Detect which cell encompasses the target text, then output its [X, Y] center coordinate. 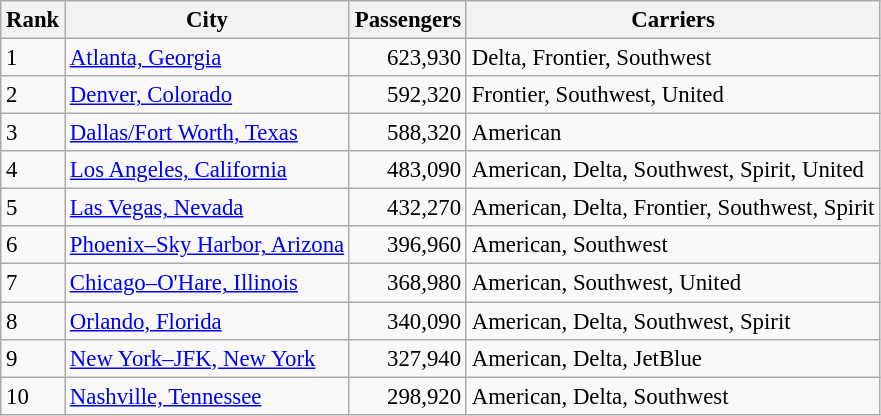
9 [33, 358]
American, Southwest [672, 245]
588,320 [408, 133]
8 [33, 321]
Dallas/Fort Worth, Texas [208, 133]
7 [33, 283]
Denver, Colorado [208, 95]
368,980 [408, 283]
Carriers [672, 20]
Passengers [408, 20]
4 [33, 170]
2 [33, 95]
298,920 [408, 396]
592,320 [408, 95]
American, Delta, Frontier, Southwest, Spirit [672, 208]
Chicago–O'Hare, Illinois [208, 283]
Frontier, Southwest, United [672, 95]
327,940 [408, 358]
Rank [33, 20]
396,960 [408, 245]
City [208, 20]
340,090 [408, 321]
American, Delta, Southwest, Spirit [672, 321]
American, Delta, Southwest, Spirit, United [672, 170]
Orlando, Florida [208, 321]
432,270 [408, 208]
1 [33, 58]
American, Delta, Southwest [672, 396]
American, Southwest, United [672, 283]
Delta, Frontier, Southwest [672, 58]
American, Delta, JetBlue [672, 358]
5 [33, 208]
Nashville, Tennessee [208, 396]
Los Angeles, California [208, 170]
483,090 [408, 170]
Las Vegas, Nevada [208, 208]
Atlanta, Georgia [208, 58]
10 [33, 396]
6 [33, 245]
American [672, 133]
New York–JFK, New York [208, 358]
3 [33, 133]
Phoenix–Sky Harbor, Arizona [208, 245]
623,930 [408, 58]
